Pinpoint the cell where the given text exists, returning its (x, y) midpoint coordinate. 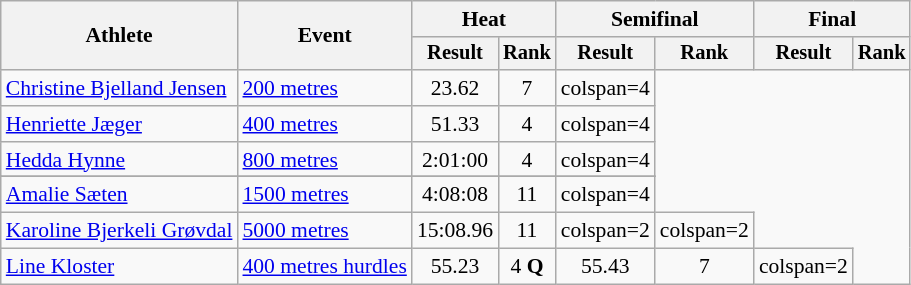
Amalie Sæten (120, 195)
Event (324, 36)
Final (832, 19)
800 metres (324, 160)
2:01:00 (455, 160)
5000 metres (324, 231)
Semifinal (655, 19)
51.33 (455, 124)
Henriette Jæger (120, 124)
Heat (484, 19)
Line Kloster (120, 267)
Athlete (120, 36)
15:08.96 (455, 231)
4:08:08 (455, 195)
4 Q (527, 267)
55.43 (606, 267)
200 metres (324, 88)
23.62 (455, 88)
Christine Bjelland Jensen (120, 88)
400 metres (324, 124)
1500 metres (324, 195)
Hedda Hynne (120, 160)
55.23 (455, 267)
400 metres hurdles (324, 267)
Karoline Bjerkeli Grøvdal (120, 231)
